Return [x, y] of the center of cell containing provided text 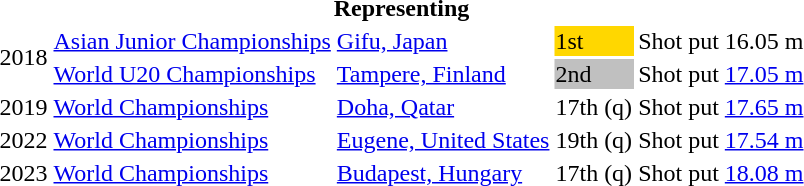
19th (q) [594, 140]
Gifu, Japan [443, 41]
17th (q) [594, 107]
2nd [594, 74]
1st [594, 41]
Doha, Qatar [443, 107]
Tampere, Finland [443, 74]
Eugene, United States [443, 140]
Asian Junior Championships [192, 41]
World U20 Championships [192, 74]
